Search for the cell housing the specified text and yield its [x, y] center coordinate. 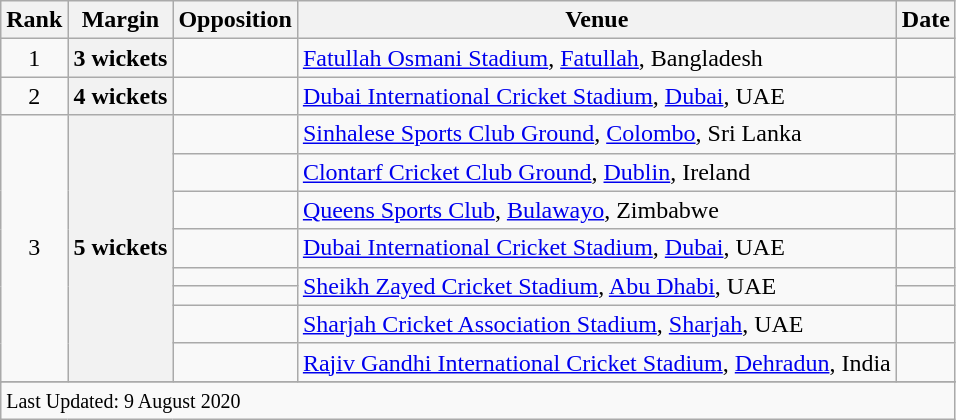
2 [34, 96]
Queens Sports Club, Bulawayo, Zimbabwe [596, 210]
Margin [120, 20]
3 wickets [120, 58]
Opposition [235, 20]
5 wickets [120, 248]
Sinhalese Sports Club Ground, Colombo, Sri Lanka [596, 134]
Clontarf Cricket Club Ground, Dublin, Ireland [596, 172]
Sharjah Cricket Association Stadium, Sharjah, UAE [596, 324]
Rajiv Gandhi International Cricket Stadium, Dehradun, India [596, 362]
Fatullah Osmani Stadium, Fatullah, Bangladesh [596, 58]
Last Updated: 9 August 2020 [478, 400]
Sheikh Zayed Cricket Stadium, Abu Dhabi, UAE [596, 286]
4 wickets [120, 96]
Date [926, 20]
Venue [596, 20]
3 [34, 248]
1 [34, 58]
Rank [34, 20]
